Capture the cell that displays the provided text and extract its (X, Y) central coordinate. 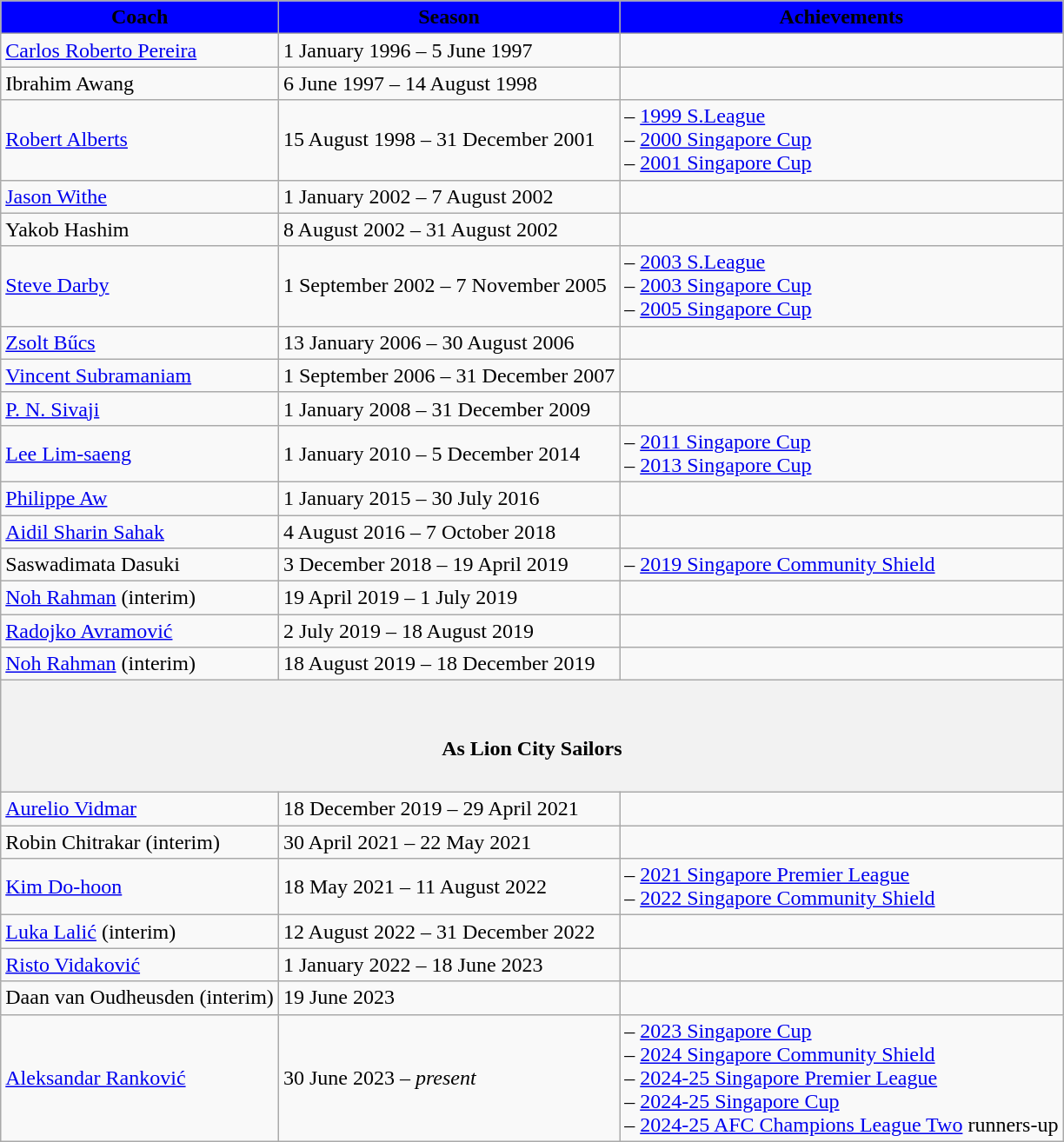
18 December 2019 – 29 April 2021 (449, 809)
– 2011 Singapore Cup– 2013 Singapore Cup (841, 454)
– 2019 Singapore Community Shield (841, 565)
Aurelio Vidmar (140, 809)
Saswadimata Dasuki (140, 565)
1 January 2002 – 7 August 2002 (449, 196)
1 September 2006 – 31 December 2007 (449, 375)
Robin Chitrakar (interim) (140, 842)
1 January 1996 – 5 June 1997 (449, 50)
1 January 2022 – 18 June 2023 (449, 965)
– 2003 S.League– 2003 Singapore Cup– 2005 Singapore Cup (841, 286)
Daan van Oudheusden (interim) (140, 998)
Radojko Avramović (140, 631)
Philippe Aw (140, 498)
Aidil Sharin Sahak (140, 531)
1 January 2008 – 31 December 2009 (449, 408)
19 June 2023 (449, 998)
18 May 2021 – 11 August 2022 (449, 886)
P. N. Sivaji (140, 408)
30 April 2021 – 22 May 2021 (449, 842)
– 1999 S.League– 2000 Singapore Cup– 2001 Singapore Cup (841, 140)
1 September 2002 – 7 November 2005 (449, 286)
30 June 2023 – present (449, 1078)
Jason Withe (140, 196)
Kim Do-hoon (140, 886)
Season (449, 17)
2 July 2019 – 18 August 2019 (449, 631)
6 June 1997 – 14 August 1998 (449, 83)
Aleksandar Ranković (140, 1078)
Carlos Roberto Pereira (140, 50)
Vincent Subramaniam (140, 375)
Lee Lim-saeng (140, 454)
1 January 2015 – 30 July 2016 (449, 498)
8 August 2002 – 31 August 2002 (449, 229)
13 January 2006 – 30 August 2006 (449, 342)
Risto Vidaković (140, 965)
18 August 2019 – 18 December 2019 (449, 664)
Robert Alberts (140, 140)
19 April 2019 – 1 July 2019 (449, 598)
As Lion City Sailors (532, 737)
4 August 2016 – 7 October 2018 (449, 531)
15 August 1998 – 31 December 2001 (449, 140)
Coach (140, 17)
3 December 2018 – 19 April 2019 (449, 565)
1 January 2010 – 5 December 2014 (449, 454)
Steve Darby (140, 286)
Luka Lalić (interim) (140, 932)
Zsolt Bűcs (140, 342)
12 August 2022 – 31 December 2022 (449, 932)
– 2021 Singapore Premier League– 2022 Singapore Community Shield (841, 886)
Yakob Hashim (140, 229)
Achievements (841, 17)
Ibrahim Awang (140, 83)
